Capture the cell that displays the provided text and extract its [X, Y] central coordinate. 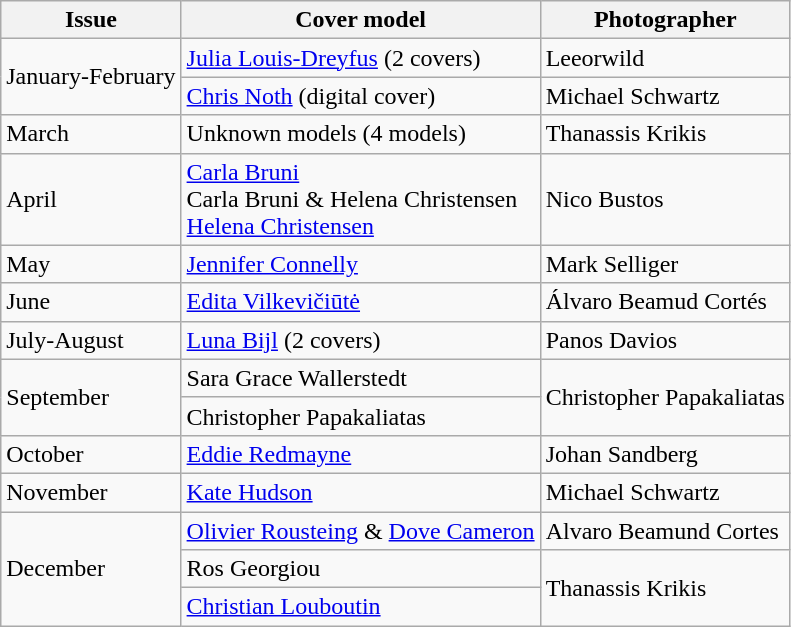
Olivier Rousteing & Dove Cameron [360, 531]
December [91, 569]
June [91, 302]
Carla BruniCarla Bruni & Helena ChristensenHelena Christensen [360, 199]
Christian Louboutin [360, 607]
Cover model [360, 20]
Álvaro Beamud Cortés [665, 302]
Luna Bijl (2 covers) [360, 340]
May [91, 264]
Panos Davios [665, 340]
Leeorwild [665, 58]
October [91, 454]
Ros Georgiou [360, 569]
Mark Selliger [665, 264]
Eddie Redmayne [360, 454]
Kate Hudson [360, 492]
Unknown models (4 models) [360, 134]
March [91, 134]
Julia Louis-Dreyfus (2 covers) [360, 58]
Alvaro Beamund Cortes [665, 531]
September [91, 397]
April [91, 199]
November [91, 492]
Chris Noth (digital cover) [360, 96]
Edita Vilkevičiūtė [360, 302]
Jennifer Connelly [360, 264]
Sara Grace Wallerstedt [360, 378]
Issue [91, 20]
Johan Sandberg [665, 454]
July-August [91, 340]
January-February [91, 77]
Photographer [665, 20]
Nico Bustos [665, 199]
